Return [x, y] of the center of cell containing provided text 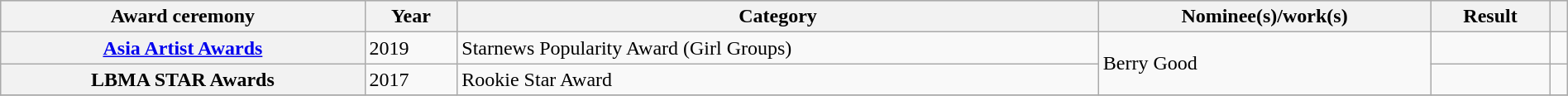
2017 [411, 79]
Berry Good [1264, 64]
Year [411, 17]
2019 [411, 48]
Result [1490, 17]
Asia Artist Awards [183, 48]
LBMA STAR Awards [183, 79]
Nominee(s)/work(s) [1264, 17]
Starnews Popularity Award (Girl Groups) [778, 48]
Award ceremony [183, 17]
Rookie Star Award [778, 79]
Category [778, 17]
